Determine the [x, y] coordinate at the center of the cell enclosing the given text.  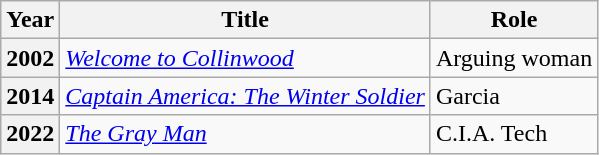
Year [30, 20]
C.I.A. Tech [514, 134]
Arguing woman [514, 58]
2002 [30, 58]
The Gray Man [246, 134]
Welcome to Collinwood [246, 58]
Title [246, 20]
Garcia [514, 96]
Captain America: The Winter Soldier [246, 96]
Role [514, 20]
2014 [30, 96]
2022 [30, 134]
